Capture the cell that displays the provided text and extract its [X, Y] central coordinate. 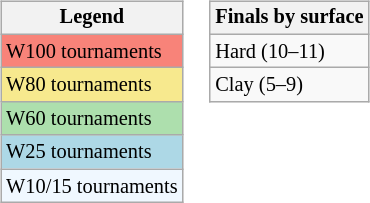
W10/15 tournaments [92, 186]
W25 tournaments [92, 152]
W80 tournaments [92, 85]
Hard (10–11) [289, 51]
W100 tournaments [92, 51]
Finals by surface [289, 18]
W60 tournaments [92, 119]
Clay (5–9) [289, 85]
Legend [92, 18]
